Output the [X, Y] coordinate of the center of the cell containing the given text.  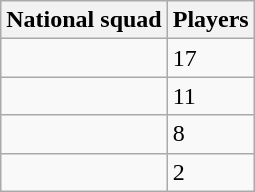
Players [210, 20]
2 [210, 172]
17 [210, 58]
National squad [84, 20]
11 [210, 96]
8 [210, 134]
